Capture the cell that displays the provided text and extract its (X, Y) central coordinate. 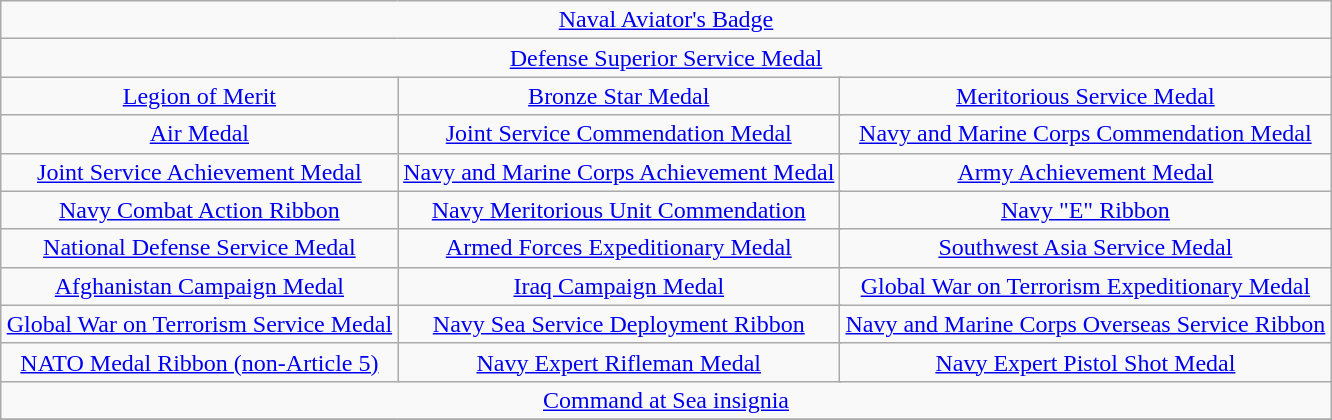
Navy "E" Ribbon (1086, 210)
Bronze Star Medal (619, 96)
Joint Service Commendation Medal (619, 134)
Meritorious Service Medal (1086, 96)
Navy Sea Service Deployment Ribbon (619, 324)
Navy and Marine Corps Achievement Medal (619, 172)
Command at Sea insignia (666, 400)
Defense Superior Service Medal (666, 58)
Navy and Marine Corps Commendation Medal (1086, 134)
Southwest Asia Service Medal (1086, 248)
Navy Expert Rifleman Medal (619, 362)
Global War on Terrorism Expeditionary Medal (1086, 286)
Navy and Marine Corps Overseas Service Ribbon (1086, 324)
Afghanistan Campaign Medal (199, 286)
Joint Service Achievement Medal (199, 172)
Legion of Merit (199, 96)
National Defense Service Medal (199, 248)
Navy Meritorious Unit Commendation (619, 210)
NATO Medal Ribbon (non-Article 5) (199, 362)
Air Medal (199, 134)
Navy Combat Action Ribbon (199, 210)
Iraq Campaign Medal (619, 286)
Navy Expert Pistol Shot Medal (1086, 362)
Global War on Terrorism Service Medal (199, 324)
Army Achievement Medal (1086, 172)
Naval Aviator's Badge (666, 20)
Armed Forces Expeditionary Medal (619, 248)
